From the cell containing the given text, extract its center point as (X, Y) coordinate. 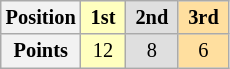
8 (152, 51)
3rd (203, 17)
Points (41, 51)
Position (41, 17)
1st (104, 17)
2nd (152, 17)
6 (203, 51)
12 (104, 51)
